Capture the cell that displays the provided text and extract its [x, y] central coordinate. 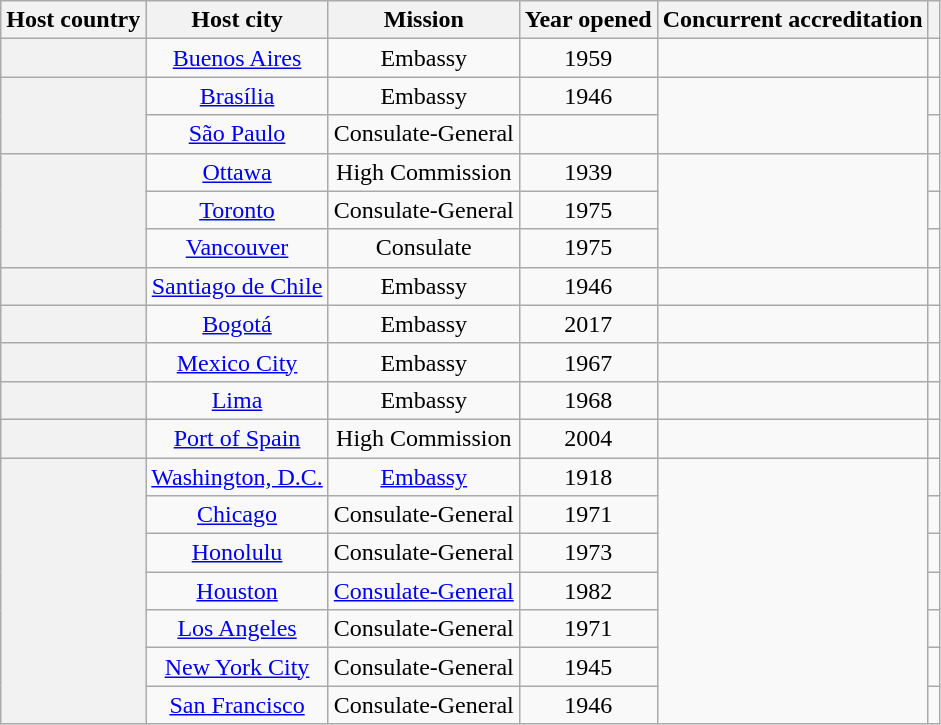
Lima [237, 400]
Mexico City [237, 362]
Santiago de Chile [237, 286]
2004 [588, 438]
1982 [588, 591]
2017 [588, 324]
Honolulu [237, 553]
Houston [237, 591]
Washington, D.C. [237, 477]
Port of Spain [237, 438]
1918 [588, 477]
1968 [588, 400]
Bogotá [237, 324]
New York City [237, 667]
Year opened [588, 20]
1959 [588, 58]
Toronto [237, 210]
1973 [588, 553]
Chicago [237, 515]
1967 [588, 362]
1939 [588, 172]
Ottawa [237, 172]
São Paulo [237, 134]
Consulate [424, 248]
1945 [588, 667]
Los Angeles [237, 629]
Vancouver [237, 248]
Host city [237, 20]
Brasília [237, 96]
Concurrent accreditation [792, 20]
San Francisco [237, 705]
Buenos Aires [237, 58]
Mission [424, 20]
Host country [74, 20]
